For the text-containing cell, return its midpoint in [x, y] coordinate format. 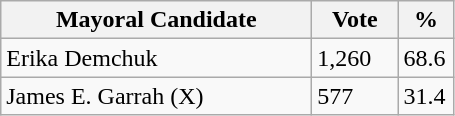
Erika Demchuk [156, 58]
Mayoral Candidate [156, 20]
James E. Garrah (X) [156, 96]
Vote [355, 20]
577 [355, 96]
% [426, 20]
31.4 [426, 96]
1,260 [355, 58]
68.6 [426, 58]
